Determine the [X, Y] coordinate at the center of the cell enclosing the given text.  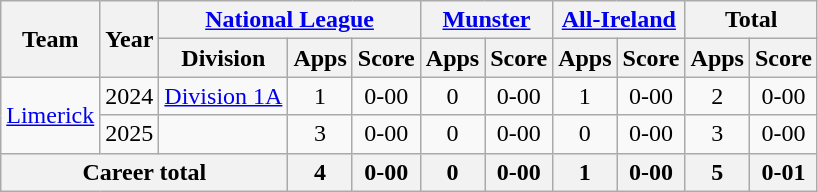
Limerick [50, 115]
Year [130, 39]
Munster [486, 20]
4 [320, 172]
0-01 [783, 172]
Career total [144, 172]
2025 [130, 134]
All-Ireland [619, 20]
5 [717, 172]
Division 1A [224, 96]
National League [290, 20]
Division [224, 58]
2 [717, 96]
2024 [130, 96]
Team [50, 39]
Total [751, 20]
